From the cell containing the given text, extract its center point as (x, y) coordinate. 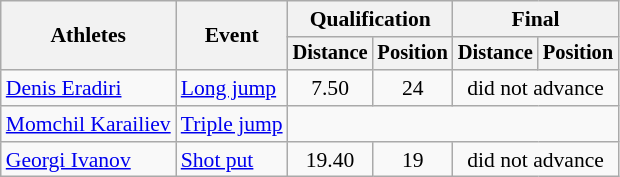
Final (536, 19)
Athletes (88, 36)
Triple jump (232, 124)
7.50 (330, 88)
did not advance (536, 88)
Denis Eradiri (88, 88)
24 (413, 88)
Event (232, 36)
Long jump (232, 88)
Qualification (370, 19)
Momchil Karailiev (88, 124)
